Find where the given text appears and provide that cell's center as (X, Y) coordinate. 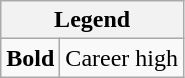
Legend (92, 20)
Bold (30, 58)
Career high (122, 58)
